Locate the cell with the specified text and output its [x, y] center coordinate. 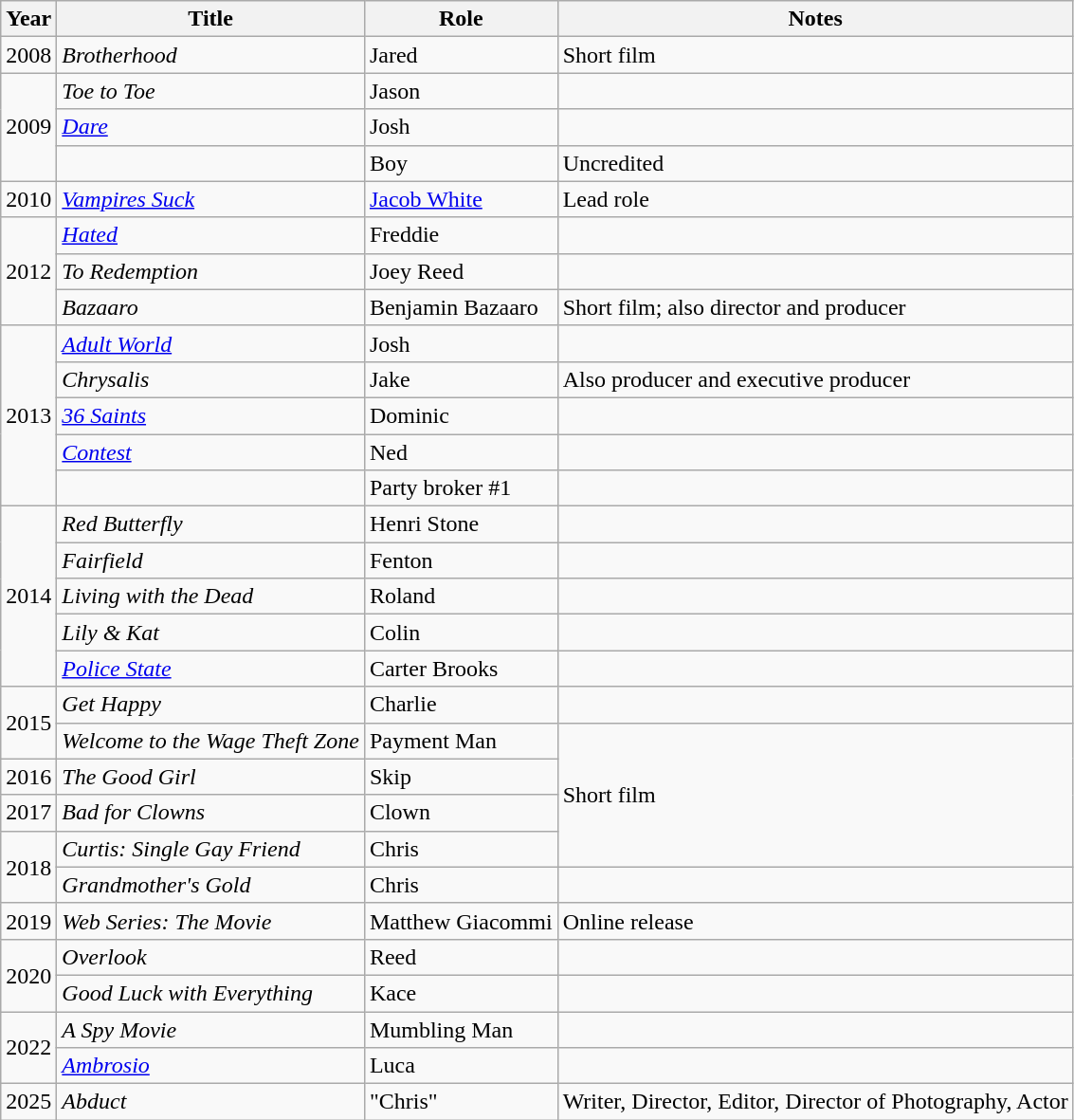
"Chris" [461, 1102]
Freddie [461, 235]
Police State [210, 669]
Jake [461, 379]
Fairfield [210, 560]
Charlie [461, 705]
Curtis: Single Gay Friend [210, 849]
Short film; also director and producer [815, 307]
Lily & Kat [210, 633]
2013 [28, 415]
Also producer and executive producer [815, 379]
Abduct [210, 1102]
Henri Stone [461, 524]
2016 [28, 777]
Grandmother's Gold [210, 885]
Toe to Toe [210, 91]
Role [461, 19]
Carter Brooks [461, 669]
2009 [28, 127]
Bazaaro [210, 307]
Year [28, 19]
To Redemption [210, 271]
Jared [461, 55]
Kace [461, 993]
Red Butterfly [210, 524]
Overlook [210, 957]
Fenton [461, 560]
Get Happy [210, 705]
2020 [28, 975]
Adult World [210, 343]
Lead role [815, 199]
2025 [28, 1102]
Jason [461, 91]
Writer, Director, Editor, Director of Photography, Actor [815, 1102]
2012 [28, 271]
Title [210, 19]
Colin [461, 633]
Skip [461, 777]
Welcome to the Wage Theft Zone [210, 741]
Ned [461, 452]
Vampires Suck [210, 199]
Clown [461, 813]
Online release [815, 921]
2010 [28, 199]
2017 [28, 813]
Joey Reed [461, 271]
2015 [28, 723]
Contest [210, 452]
2008 [28, 55]
2022 [28, 1047]
Party broker #1 [461, 488]
36 Saints [210, 415]
Jacob White [461, 199]
The Good Girl [210, 777]
Boy [461, 163]
Luca [461, 1066]
Dominic [461, 415]
2019 [28, 921]
Hated [210, 235]
Mumbling Man [461, 1029]
2018 [28, 867]
A Spy Movie [210, 1029]
Dare [210, 127]
Uncredited [815, 163]
Ambrosio [210, 1066]
Web Series: The Movie [210, 921]
Brotherhood [210, 55]
Living with the Dead [210, 597]
Chrysalis [210, 379]
Payment Man [461, 741]
Reed [461, 957]
2014 [28, 597]
Benjamin Bazaaro [461, 307]
Good Luck with Everything [210, 993]
Matthew Giacommi [461, 921]
Roland [461, 597]
Notes [815, 19]
Bad for Clowns [210, 813]
